Detect which cell encompasses the target text, then output its [x, y] center coordinate. 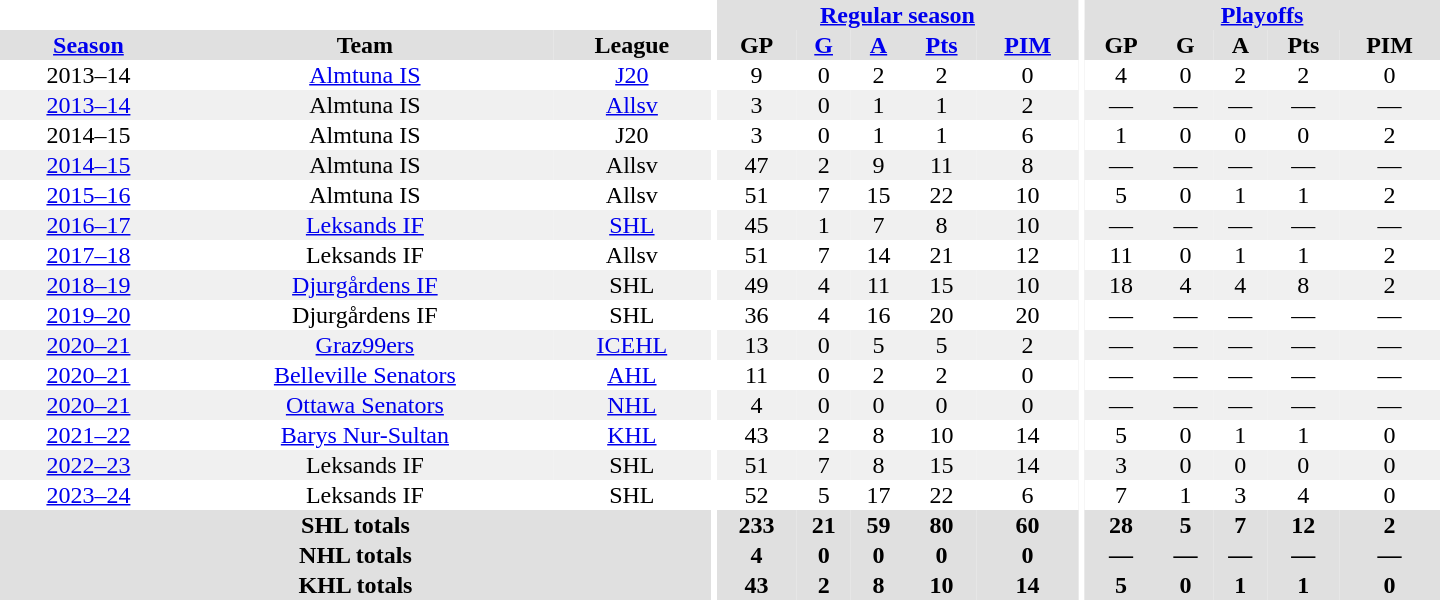
Team [365, 45]
NHL totals [356, 555]
KHL [632, 435]
KHL totals [356, 585]
2016–17 [88, 225]
59 [878, 525]
2019–20 [88, 315]
Playoffs [1262, 15]
2018–19 [88, 285]
13 [756, 345]
Regular season [898, 15]
Graz99ers [365, 345]
2023–24 [88, 495]
Barys Nur-Sultan [365, 435]
17 [878, 495]
16 [878, 315]
28 [1121, 525]
Belleville Senators [365, 375]
47 [756, 165]
NHL [632, 405]
52 [756, 495]
League [632, 45]
2015–16 [88, 195]
36 [756, 315]
18 [1121, 285]
80 [942, 525]
AHL [632, 375]
2017–18 [88, 255]
60 [1028, 525]
45 [756, 225]
Ottawa Senators [365, 405]
SHL totals [356, 525]
2021–22 [88, 435]
233 [756, 525]
Season [88, 45]
ICEHL [632, 345]
2022–23 [88, 465]
49 [756, 285]
